Return the (x, y) coordinate for the center point of the cell that contains the specified text.  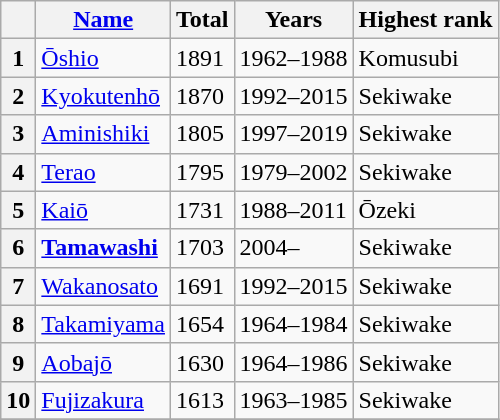
Wakanosato (104, 286)
Total (202, 20)
1805 (202, 134)
Aminishiki (104, 134)
1997–2019 (294, 134)
1613 (202, 400)
Komusubi (426, 58)
6 (18, 248)
1654 (202, 324)
Kaiō (104, 210)
Ōshio (104, 58)
1964–1984 (294, 324)
Highest rank (426, 20)
Aobajō (104, 362)
Fujizakura (104, 400)
7 (18, 286)
2 (18, 96)
5 (18, 210)
Takamiyama (104, 324)
1703 (202, 248)
1691 (202, 286)
1963–1985 (294, 400)
3 (18, 134)
Kyokutenhō (104, 96)
Name (104, 20)
1964–1986 (294, 362)
1 (18, 58)
1731 (202, 210)
Terao (104, 172)
1630 (202, 362)
4 (18, 172)
8 (18, 324)
Years (294, 20)
2004– (294, 248)
1979–2002 (294, 172)
1988–2011 (294, 210)
1795 (202, 172)
9 (18, 362)
Ōzeki (426, 210)
10 (18, 400)
1962–1988 (294, 58)
1870 (202, 96)
1891 (202, 58)
Tamawashi (104, 248)
